For the text-containing cell, return its midpoint in [x, y] coordinate format. 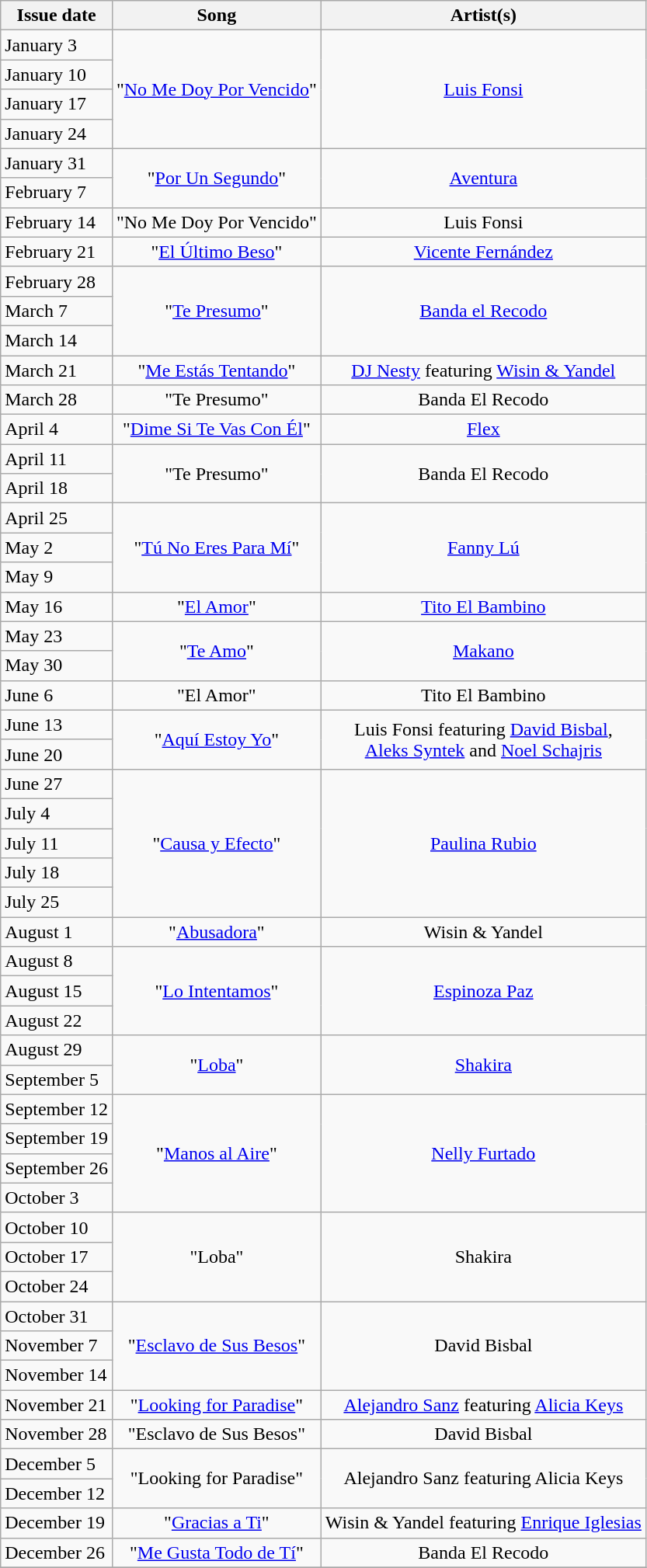
October 17 [57, 1257]
January 17 [57, 104]
October 24 [57, 1286]
"Lo Intentamos" [216, 991]
December 19 [57, 1523]
April 18 [57, 488]
March 14 [57, 340]
"Manos al Aire" [216, 1153]
Espinoza Paz [483, 991]
DJ Nesty featuring Wisin & Yandel [483, 370]
July 4 [57, 813]
February 7 [57, 193]
Aventura [483, 178]
June 6 [57, 695]
"Por Un Segundo" [216, 178]
"Te Amo" [216, 651]
January 31 [57, 163]
January 24 [57, 134]
Wisin & Yandel featuring Enrique Iglesias [483, 1523]
Nelly Furtado [483, 1153]
May 23 [57, 636]
August 15 [57, 991]
Banda el Recodo [483, 311]
July 18 [57, 873]
May 2 [57, 548]
August 1 [57, 932]
October 31 [57, 1316]
November 14 [57, 1375]
August 29 [57, 1050]
"Me Gusta Todo de Tí" [216, 1552]
"Aquí Estoy Yo" [216, 739]
Paulina Rubio [483, 843]
"El Último Beso" [216, 252]
January 10 [57, 75]
July 11 [57, 843]
Makano [483, 651]
April 4 [57, 429]
"Tú No Eres Para Mí" [216, 548]
January 3 [57, 45]
September 5 [57, 1080]
March 21 [57, 370]
June 27 [57, 784]
September 19 [57, 1139]
February 21 [57, 252]
October 3 [57, 1198]
December 26 [57, 1552]
Song [216, 16]
"Causa y Efecto" [216, 843]
June 13 [57, 725]
"Me Estás Tentando" [216, 370]
August 8 [57, 961]
November 7 [57, 1346]
Wisin & Yandel [483, 932]
October 10 [57, 1227]
November 28 [57, 1434]
Fanny Lú [483, 548]
December 5 [57, 1464]
September 26 [57, 1168]
November 21 [57, 1405]
Luis Fonsi featuring David Bisbal, Aleks Syntek and Noel Schajris [483, 739]
April 11 [57, 459]
March 7 [57, 311]
May 30 [57, 666]
July 25 [57, 902]
March 28 [57, 400]
May 9 [57, 577]
August 22 [57, 1020]
April 25 [57, 518]
February 14 [57, 222]
"Abusadora" [216, 932]
June 20 [57, 754]
Vicente Fernández [483, 252]
"Dime Si Te Vas Con Él" [216, 429]
Issue date [57, 16]
Artist(s) [483, 16]
February 28 [57, 281]
Flex [483, 429]
"Gracias a Ti" [216, 1523]
September 12 [57, 1109]
December 12 [57, 1493]
May 16 [57, 607]
